Return the (x, y) coordinate for the center point of the cell that contains the specified text.  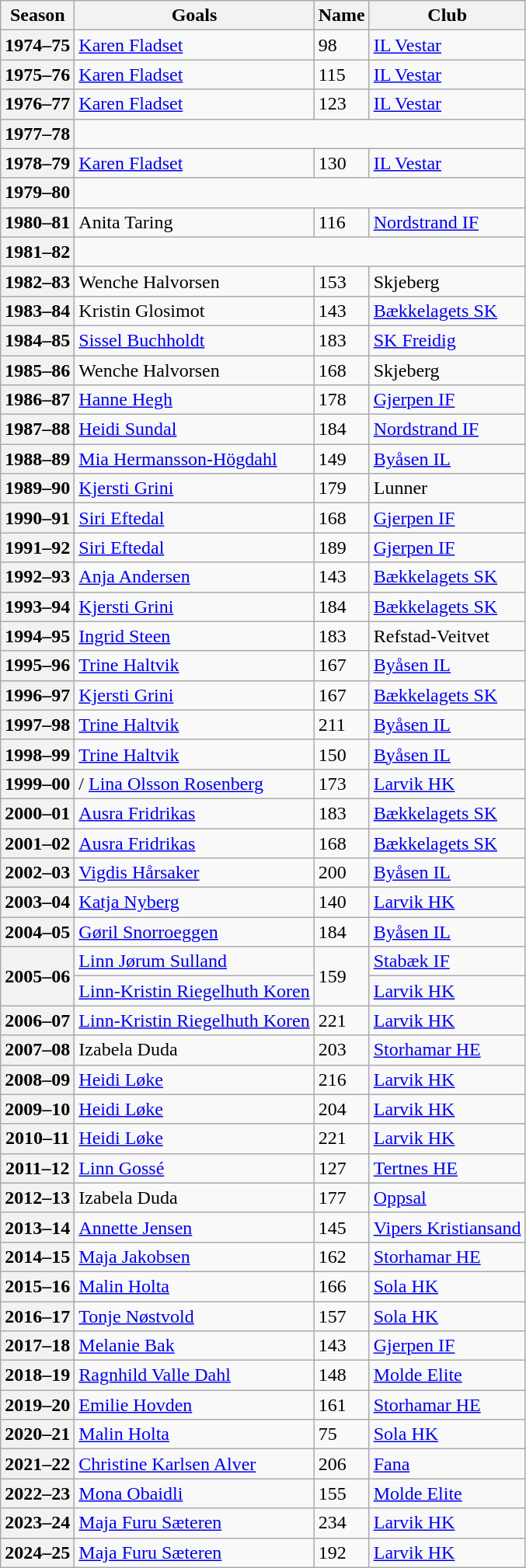
Vigdis Hårsaker (194, 873)
Annette Jensen (194, 1227)
2011–12 (37, 1168)
Mia Hermansson-Högdahl (194, 459)
234 (342, 1523)
127 (342, 1168)
2001–02 (37, 843)
2013–14 (37, 1227)
75 (342, 1434)
115 (342, 75)
1991–92 (37, 548)
140 (342, 902)
1993–94 (37, 607)
1997–98 (37, 725)
1995–96 (37, 666)
2002–03 (37, 873)
150 (342, 754)
2010–11 (37, 1139)
200 (342, 873)
116 (342, 222)
Christine Karlsen Alver (194, 1464)
Vipers Kristiansand (448, 1227)
1988–89 (37, 459)
1992–93 (37, 577)
Ingrid Steen (194, 636)
1975–76 (37, 75)
Tertnes HE (448, 1168)
SK Freidig (448, 340)
1983–84 (37, 311)
2018–19 (37, 1375)
Maja Jakobsen (194, 1257)
1999–00 (37, 784)
2009–10 (37, 1109)
Season (37, 16)
1978–79 (37, 163)
Lunner (448, 488)
Club (448, 16)
145 (342, 1227)
Linn Jørum Sulland (194, 961)
Tonje Nøstvold (194, 1316)
1986–87 (37, 400)
1990–91 (37, 518)
1998–99 (37, 754)
Sissel Buchholdt (194, 340)
1981–82 (37, 252)
1974–75 (37, 45)
173 (342, 784)
130 (342, 163)
1987–88 (37, 429)
2022–23 (37, 1493)
2020–21 (37, 1434)
Ragnhild Valle Dahl (194, 1375)
Stabæk IF (448, 961)
2023–24 (37, 1523)
203 (342, 1050)
177 (342, 1198)
1980–81 (37, 222)
179 (342, 488)
/ Lina Olsson Rosenberg (194, 784)
2016–17 (37, 1316)
Gøril Snorroeggen (194, 932)
204 (342, 1109)
2012–13 (37, 1198)
1977–78 (37, 134)
2007–08 (37, 1050)
149 (342, 459)
Refstad-Veitvet (448, 636)
2015–16 (37, 1286)
Fana (448, 1464)
166 (342, 1286)
2017–18 (37, 1346)
211 (342, 725)
2005–06 (37, 976)
189 (342, 548)
1976–77 (37, 104)
Linn Gossé (194, 1168)
1985–86 (37, 370)
Anja Andersen (194, 577)
2006–07 (37, 1020)
148 (342, 1375)
Melanie Bak (194, 1346)
Emilie Hovden (194, 1405)
1989–90 (37, 488)
Heidi Sundal (194, 429)
157 (342, 1316)
178 (342, 400)
Goals (194, 16)
Kristin Glosimot (194, 311)
Name (342, 16)
123 (342, 104)
1996–97 (37, 695)
206 (342, 1464)
2008–09 (37, 1080)
2019–20 (37, 1405)
2003–04 (37, 902)
155 (342, 1493)
2024–25 (37, 1552)
1979–80 (37, 193)
2004–05 (37, 932)
216 (342, 1080)
2014–15 (37, 1257)
98 (342, 45)
Katja Nyberg (194, 902)
159 (342, 976)
1982–83 (37, 281)
Anita Taring (194, 222)
161 (342, 1405)
2000–01 (37, 813)
162 (342, 1257)
Hanne Hegh (194, 400)
192 (342, 1552)
2021–22 (37, 1464)
1984–85 (37, 340)
153 (342, 281)
Mona Obaidli (194, 1493)
Oppsal (448, 1198)
1994–95 (37, 636)
